Capture the cell that displays the provided text and extract its [X, Y] central coordinate. 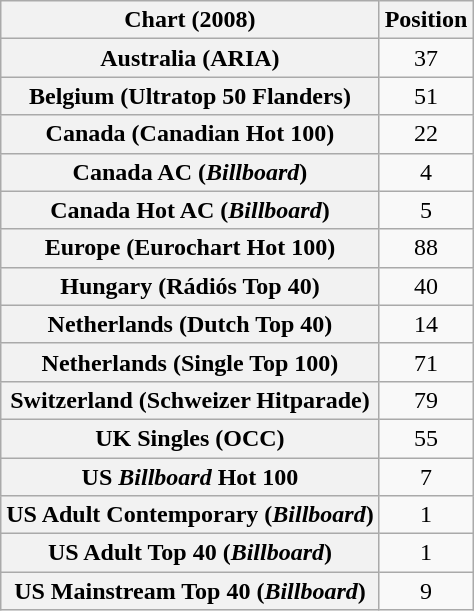
9 [426, 591]
Hungary (Rádiós Top 40) [190, 286]
Canada (Canadian Hot 100) [190, 134]
37 [426, 58]
7 [426, 477]
55 [426, 438]
Netherlands (Single Top 100) [190, 362]
4 [426, 172]
UK Singles (OCC) [190, 438]
Chart (2008) [190, 20]
Europe (Eurochart Hot 100) [190, 248]
US Mainstream Top 40 (Billboard) [190, 591]
Belgium (Ultratop 50 Flanders) [190, 96]
US Billboard Hot 100 [190, 477]
51 [426, 96]
Canada AC (Billboard) [190, 172]
40 [426, 286]
Canada Hot AC (Billboard) [190, 210]
22 [426, 134]
Australia (ARIA) [190, 58]
5 [426, 210]
US Adult Top 40 (Billboard) [190, 553]
79 [426, 400]
Switzerland (Schweizer Hitparade) [190, 400]
Netherlands (Dutch Top 40) [190, 324]
14 [426, 324]
88 [426, 248]
US Adult Contemporary (Billboard) [190, 515]
Position [426, 20]
71 [426, 362]
